Capture the cell that displays the provided text and extract its [x, y] central coordinate. 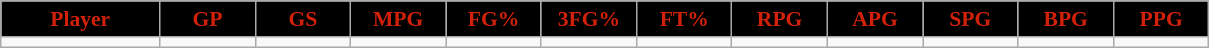
BPG [1066, 19]
PPG [1161, 19]
SPG [970, 19]
3FG% [588, 19]
FT% [684, 19]
Player [80, 19]
FG% [494, 19]
GS [302, 19]
GP [208, 19]
RPG [780, 19]
APG [874, 19]
MPG [398, 19]
